For the text-containing cell, return its midpoint in [x, y] coordinate format. 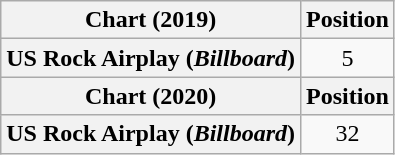
5 [348, 58]
32 [348, 134]
Chart (2019) [151, 20]
Chart (2020) [151, 96]
